Identify which cell holds the provided text, then report its [x, y] central coordinate. 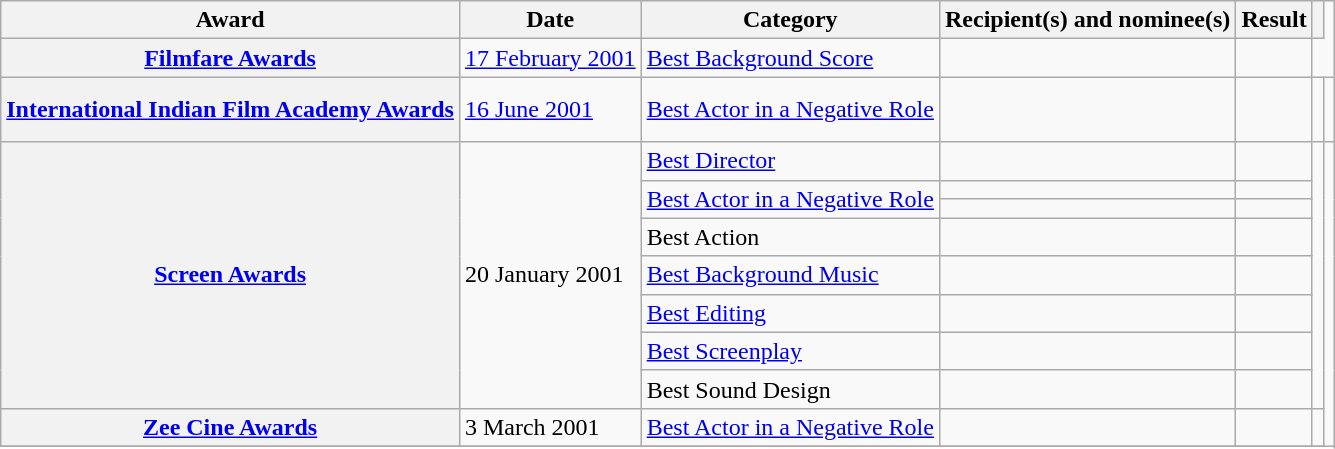
17 February 2001 [550, 58]
Best Action [790, 237]
Filmfare Awards [230, 58]
Best Background Music [790, 275]
Best Director [790, 161]
Best Sound Design [790, 389]
Best Background Score [790, 58]
3 March 2001 [550, 427]
16 June 2001 [550, 110]
Category [790, 20]
International Indian Film Academy Awards [230, 110]
Result [1274, 20]
Recipient(s) and nominee(s) [1087, 20]
Screen Awards [230, 275]
Best Editing [790, 313]
Date [550, 20]
20 January 2001 [550, 275]
Best Screenplay [790, 351]
Award [230, 20]
Zee Cine Awards [230, 427]
